Capture the cell that displays the provided text and extract its [X, Y] central coordinate. 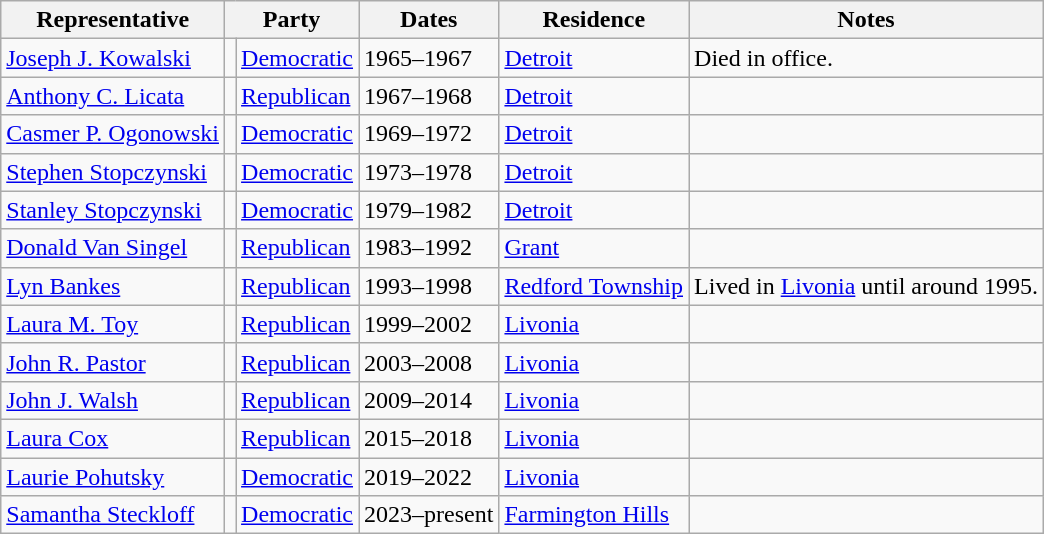
1983–1992 [429, 248]
Stanley Stopczynski [113, 210]
1969–1972 [429, 134]
2023–present [429, 515]
Residence [594, 20]
Died in office. [866, 58]
1967–1968 [429, 96]
Joseph J. Kowalski [113, 58]
Stephen Stopczynski [113, 172]
Samantha Steckloff [113, 515]
Laura Cox [113, 438]
1973–1978 [429, 172]
Farmington Hills [594, 515]
Donald Van Singel [113, 248]
Grant [594, 248]
Laurie Pohutsky [113, 477]
Representative [113, 20]
Lived in Livonia until around 1995. [866, 286]
Lyn Bankes [113, 286]
Dates [429, 20]
Notes [866, 20]
Casmer P. Ogonowski [113, 134]
Redford Township [594, 286]
2019–2022 [429, 477]
2015–2018 [429, 438]
John R. Pastor [113, 362]
Anthony C. Licata [113, 96]
1979–1982 [429, 210]
Party [291, 20]
2009–2014 [429, 400]
1993–1998 [429, 286]
Laura M. Toy [113, 324]
1965–1967 [429, 58]
2003–2008 [429, 362]
1999–2002 [429, 324]
John J. Walsh [113, 400]
